For the text-containing cell, return its midpoint in (x, y) coordinate format. 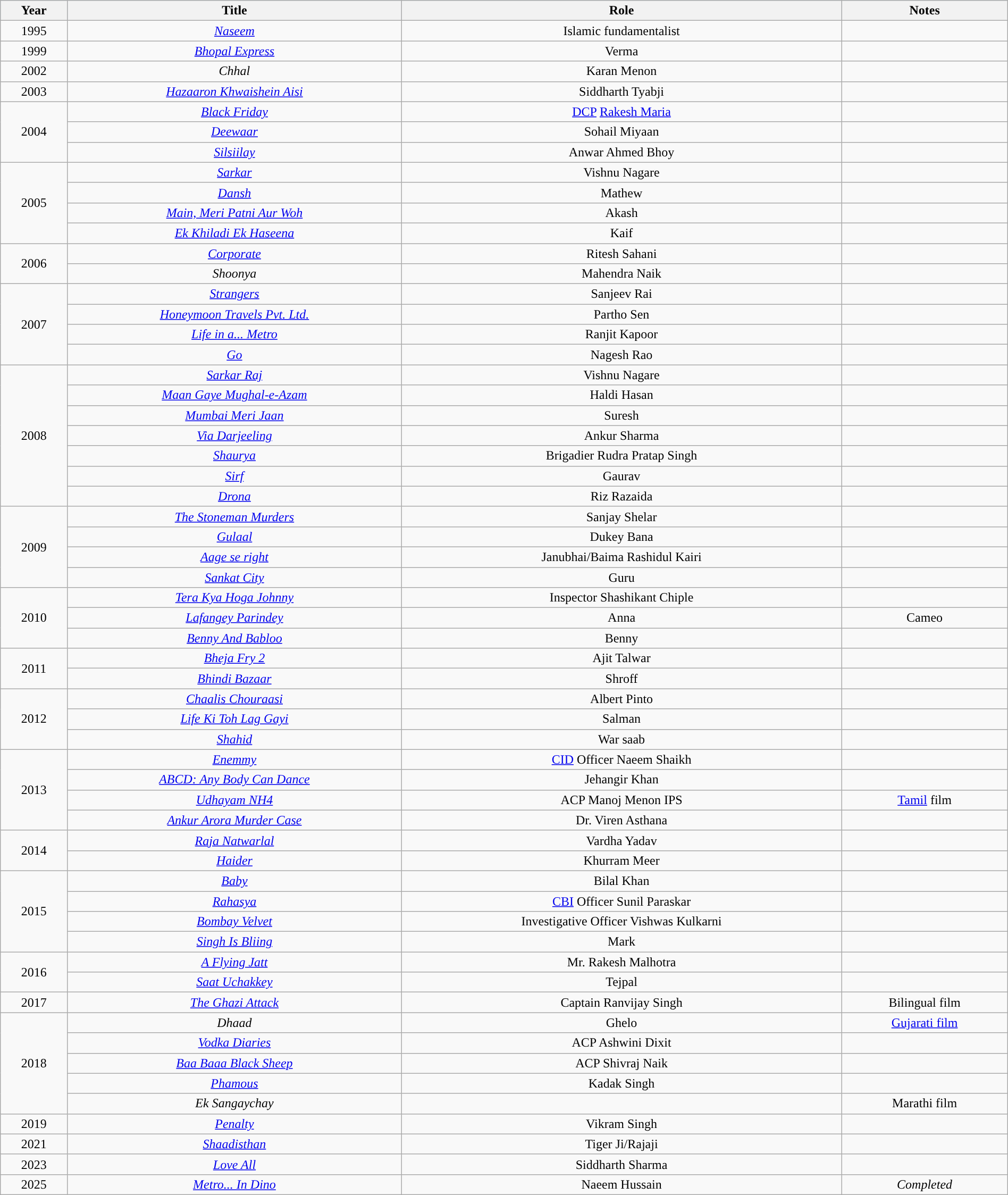
Gulaal (234, 537)
Bilingual film (925, 1002)
2004 (34, 132)
2012 (34, 719)
Anwar Ahmed Bhoy (621, 152)
Bombay Velvet (234, 922)
Naseem (234, 31)
Black Friday (234, 112)
Sirf (234, 476)
ACP Ashwini Dixit (621, 1043)
The Ghazi Attack (234, 1002)
Mahendra Naik (621, 274)
War saab (621, 739)
2009 (34, 547)
Shahid (234, 739)
Corporate (234, 254)
Completed (925, 1184)
Aage se right (234, 557)
Penalty (234, 1124)
Cameo (925, 618)
Tera Kya Hoga Johnny (234, 598)
Ek Khiladi Ek Haseena (234, 233)
Nagesh Rao (621, 355)
Vikram Singh (621, 1124)
Bhopal Express (234, 51)
Brigadier Rudra Pratap Singh (621, 456)
Jehangir Khan (621, 780)
Sankat City (234, 577)
Rahasya (234, 901)
Tejpal (621, 982)
Life in a... Metro (234, 335)
DCP Rakesh Maria (621, 112)
Guru (621, 577)
ACP Shivraj Naik (621, 1063)
Partho Sen (621, 314)
Love All (234, 1164)
Mathew (621, 193)
Title (234, 11)
Dansh (234, 193)
Inspector Shashikant Chiple (621, 598)
Sanjay Shelar (621, 516)
Shroff (621, 679)
Singh Is Bliing (234, 942)
2015 (34, 911)
Metro... In Dino (234, 1184)
Albert Pinto (621, 699)
2006 (34, 264)
2008 (34, 436)
Via Darjeeling (234, 436)
Investigative Officer Vishwas Kulkarni (621, 922)
Kaif (621, 233)
2023 (34, 1164)
2007 (34, 324)
Islamic fundamentalist (621, 31)
Kadak Singh (621, 1083)
Saat Uchakkey (234, 982)
2019 (34, 1124)
Year (34, 11)
Maan Gaye Mughal-e-Azam (234, 395)
2018 (34, 1063)
Gaurav (621, 476)
1999 (34, 51)
Siddharth Tyabji (621, 91)
Tiger Ji/Rajaji (621, 1144)
Shaadisthan (234, 1144)
Sarkar Raj (234, 375)
Hazaaron Khwaishein Aisi (234, 91)
2016 (34, 972)
Sohail Miyaan (621, 132)
1995 (34, 31)
Dukey Bana (621, 537)
Benny And Babloo (234, 638)
Naeem Hussain (621, 1184)
Captain Ranvijay Singh (621, 1002)
ACP Manoj Menon IPS (621, 800)
2014 (34, 850)
Udhayam NH4 (234, 800)
ABCD: Any Body Can Dance (234, 780)
Chhal (234, 71)
2010 (34, 618)
Lafangey Parindey (234, 618)
Janubhai/Baima Rashidul Kairi (621, 557)
Ankur Sharma (621, 436)
2005 (34, 203)
CBI Officer Sunil Paraskar (621, 901)
Siddharth Sharma (621, 1164)
Silsiilay (234, 152)
Mark (621, 942)
Salman (621, 719)
Marathi film (925, 1104)
Haldi Hasan (621, 395)
Vardha Yadav (621, 840)
Ranjit Kapoor (621, 335)
Main, Meri Patni Aur Woh (234, 213)
Shaurya (234, 456)
Ritesh Sahani (621, 254)
Vodka Diaries (234, 1043)
Bilal Khan (621, 881)
Verma (621, 51)
Bhindi Bazaar (234, 679)
Strangers (234, 294)
Enemmy (234, 759)
Karan Menon (621, 71)
Drona (234, 496)
Role (621, 11)
Akash (621, 213)
Mr. Rakesh Malhotra (621, 962)
2025 (34, 1184)
Mumbai Meri Jaan (234, 415)
Chaalis Chouraasi (234, 699)
Dr. Viren Asthana (621, 820)
Tamil film (925, 800)
Ghelo (621, 1023)
CID Officer Naeem Shaikh (621, 759)
Sanjeev Rai (621, 294)
2021 (34, 1144)
Benny (621, 638)
Sarkar (234, 172)
Baby (234, 881)
Life Ki Toh Lag Gayi (234, 719)
Ajit Talwar (621, 658)
Shoonya (234, 274)
Baa Baaa Black Sheep (234, 1063)
Haider (234, 860)
2011 (34, 668)
Deewaar (234, 132)
2003 (34, 91)
Go (234, 355)
Ankur Arora Murder Case (234, 820)
Raja Natwarlal (234, 840)
2013 (34, 790)
Gujarati film (925, 1023)
Dhaad (234, 1023)
Khurram Meer (621, 860)
Honeymoon Travels Pvt. Ltd. (234, 314)
Riz Razaida (621, 496)
Ek Sangaychay (234, 1104)
2002 (34, 71)
Anna (621, 618)
2017 (34, 1002)
Phamous (234, 1083)
Notes (925, 11)
Suresh (621, 415)
The Stoneman Murders (234, 516)
A Flying Jatt (234, 962)
Bheja Fry 2 (234, 658)
